Extract the [x, y] coordinate from the center of the cell holding the provided text.  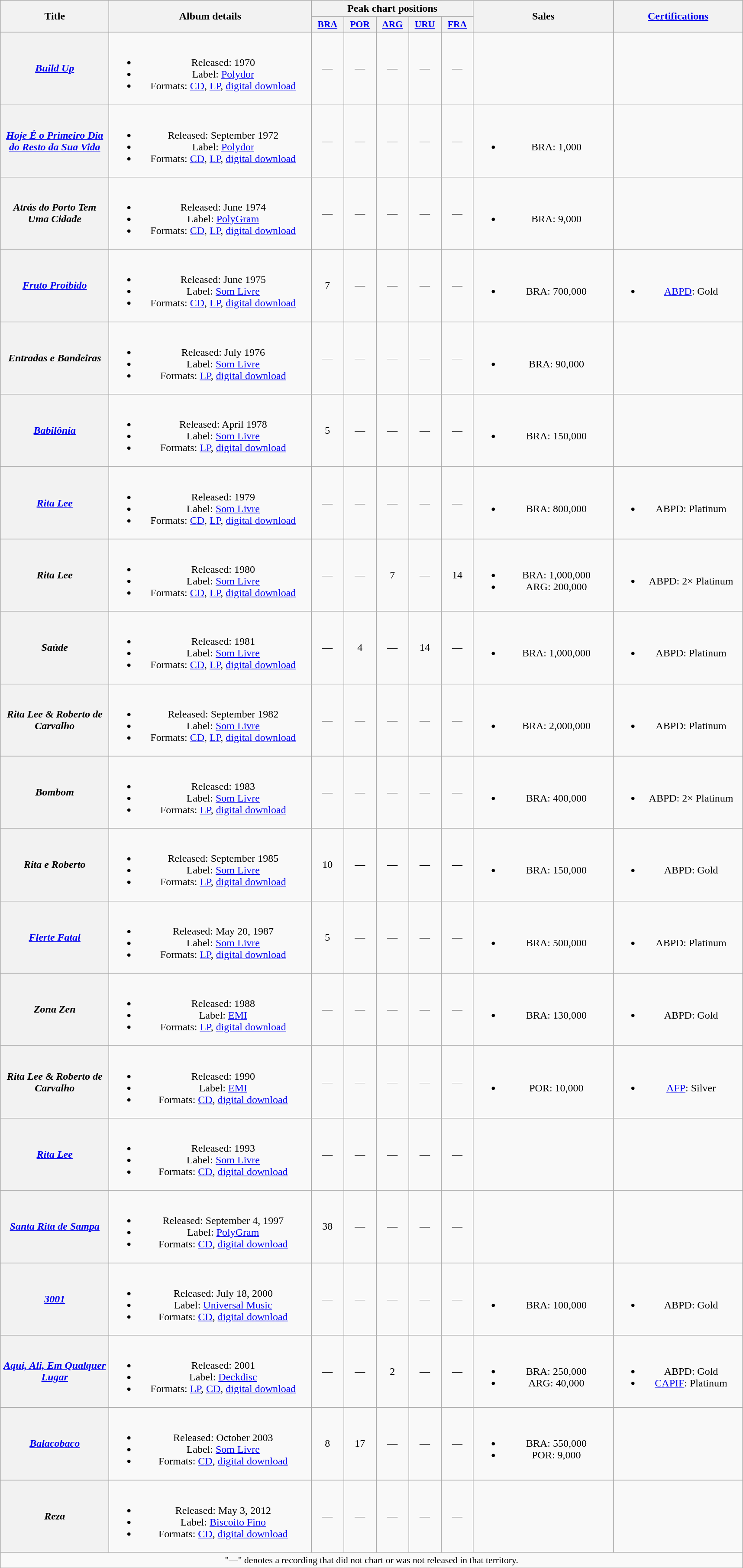
BRA: 9,000 [543, 213]
Fruto Proibido [55, 286]
Rita e Roberto [55, 865]
BRA: 1,000,000ARG: 200,000 [543, 575]
8 [327, 1444]
BRA: 100,000 [543, 1299]
Released: 1988Label: EMIFormats: LP, digital download [210, 1010]
Released: October 2003Label: Som LivreFormats: CD, digital download [210, 1444]
Bombom [55, 792]
Released: June 1975Label: Som LivreFormats: CD, LP, digital download [210, 286]
Released: September 1982Label: Som LivreFormats: CD, LP, digital download [210, 720]
Released: 2001Label: DeckdiscFormats: LP, CD, digital download [210, 1372]
Build Up [55, 68]
BRA [327, 25]
BRA: 500,000 [543, 937]
Released: April 1978Label: Som LivreFormats: LP, digital download [210, 431]
Released: 1990Label: EMIFormats: CD, digital download [210, 1081]
BRA: 90,000 [543, 358]
"—" denotes a recording that did not chart or was not released in that territory. [371, 1560]
Released: June 1974Label: PolyGramFormats: CD, LP, digital download [210, 213]
ABPD: GoldCAPIF: Platinum [678, 1372]
URU [425, 25]
Atrás do Porto Tem Uma Cidade [55, 213]
BRA: 2,000,000 [543, 720]
Peak chart positions [392, 9]
AFP: Silver [678, 1081]
Released: September 4, 1997Label: PolyGramFormats: CD, digital download [210, 1226]
Saúde [55, 647]
POR [360, 25]
BRA: 1,000 [543, 141]
Released: 1980Label: Som LivreFormats: CD, LP, digital download [210, 575]
Released: July 18, 2000Label: Universal MusicFormats: CD, digital download [210, 1299]
BRA: 700,000 [543, 286]
2 [392, 1372]
Sales [543, 16]
Flerte Fatal [55, 937]
Hoje É o Primeiro Dia do Resto da Sua Vida [55, 141]
Released: July 1976Label: Som LivreFormats: LP, digital download [210, 358]
Zona Zen [55, 1010]
Aqui, Ali, Em Qualquer Lugar [55, 1372]
38 [327, 1226]
Album details [210, 16]
Released: 1979Label: Som LivreFormats: CD, LP, digital download [210, 503]
Released: 1970Label: PolydorFormats: CD, LP, digital download [210, 68]
3001 [55, 1299]
Babilônia [55, 431]
Released: September 1985Label: Som LivreFormats: LP, digital download [210, 865]
10 [327, 865]
BRA: 130,000 [543, 1010]
Released: 1983Label: Som LivreFormats: LP, digital download [210, 792]
BRA: 800,000 [543, 503]
Balacobaco [55, 1444]
FRA [457, 25]
Certifications [678, 16]
Title [55, 16]
Released: May 20, 1987Label: Som LivreFormats: LP, digital download [210, 937]
BRA: 250,000ARG: 40,000 [543, 1372]
POR: 10,000 [543, 1081]
ARG [392, 25]
Released: May 3, 2012Label: Biscoito FinoFormats: CD, digital download [210, 1516]
Released: September 1972Label: PolydorFormats: CD, LP, digital download [210, 141]
Entradas e Bandeiras [55, 358]
Released: 1981Label: Som LivreFormats: CD, LP, digital download [210, 647]
4 [360, 647]
Released: 1993Label: Som LivreFormats: CD, digital download [210, 1154]
BRA: 400,000 [543, 792]
BRA: 550,000POR: 9,000 [543, 1444]
17 [360, 1444]
Reza [55, 1516]
Santa Rita de Sampa [55, 1226]
BRA: 1,000,000 [543, 647]
